From the cell containing the given text, extract its center point as (X, Y) coordinate. 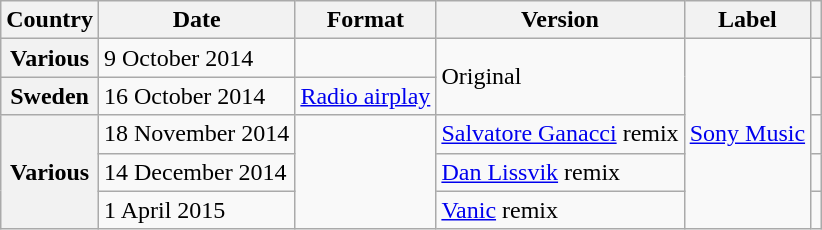
1 April 2015 (196, 210)
Country (50, 20)
Original (560, 77)
Format (366, 20)
16 October 2014 (196, 96)
Date (196, 20)
Dan Lissvik remix (560, 172)
Vanic remix (560, 210)
18 November 2014 (196, 134)
Sweden (50, 96)
9 October 2014 (196, 58)
Radio airplay (366, 96)
Label (747, 20)
Sony Music (747, 134)
Salvatore Ganacci remix (560, 134)
14 December 2014 (196, 172)
Version (560, 20)
